Detect which cell encompasses the target text, then output its [X, Y] center coordinate. 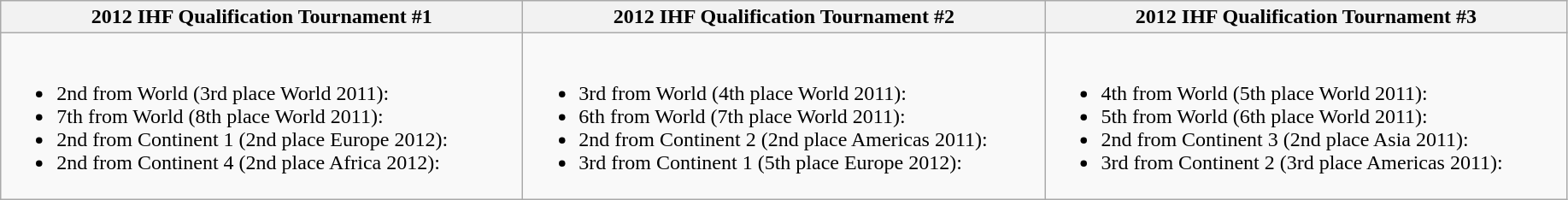
2012 IHF Qualification Tournament #1 [261, 17]
2012 IHF Qualification Tournament #3 [1306, 17]
2012 IHF Qualification Tournament #2 [784, 17]
